Return the (x, y) coordinate for the center point of the cell that contains the specified text.  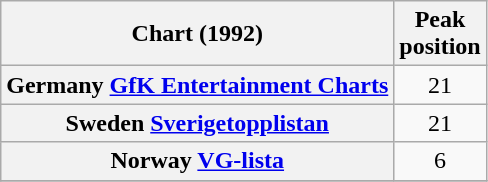
Chart (1992) (198, 34)
Peakposition (440, 34)
Norway VG-lista (198, 161)
Germany GfK Entertainment Charts (198, 85)
6 (440, 161)
Sweden Sverigetopplistan (198, 123)
